Provide the (X, Y) coordinate of the cell's center where the given text is located.  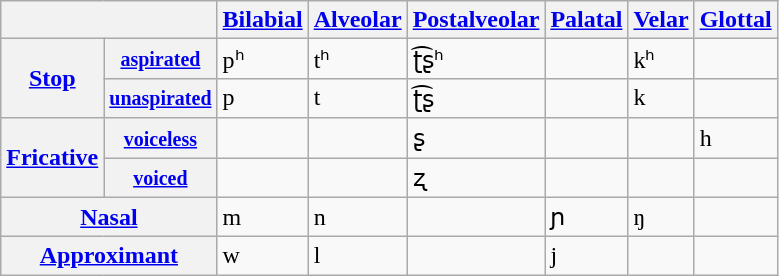
Alveolar (358, 20)
h (736, 138)
t (358, 98)
j (586, 256)
aspirated (160, 59)
w (262, 256)
Approximant (109, 256)
voiceless (160, 138)
Stop (52, 78)
Palatal (586, 20)
voiced (160, 178)
ʈ͡ʂʰ (476, 59)
ŋ (661, 217)
ʈ͡ʂ (476, 98)
unaspirated (160, 98)
n (358, 217)
Glottal (736, 20)
p (262, 98)
kʰ (661, 59)
ʐ (476, 178)
ʂ (476, 138)
Postalveolar (476, 20)
Fricative (52, 158)
Bilabial (262, 20)
Velar (661, 20)
Nasal (109, 217)
ɲ (586, 217)
k (661, 98)
l (358, 256)
tʰ (358, 59)
pʰ (262, 59)
m (262, 217)
